Capture the cell that displays the provided text and extract its (x, y) central coordinate. 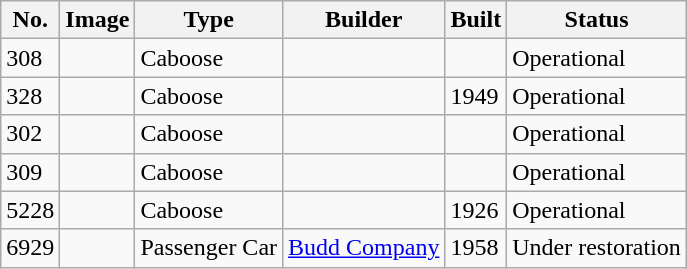
309 (30, 172)
Budd Company (364, 248)
328 (30, 96)
6929 (30, 248)
302 (30, 134)
1958 (476, 248)
308 (30, 58)
Image (98, 20)
No. (30, 20)
Builder (364, 20)
1926 (476, 210)
Built (476, 20)
5228 (30, 210)
Type (209, 20)
1949 (476, 96)
Passenger Car (209, 248)
Status (597, 20)
Under restoration (597, 248)
